Output the [x, y] coordinate of the center of the cell containing the given text.  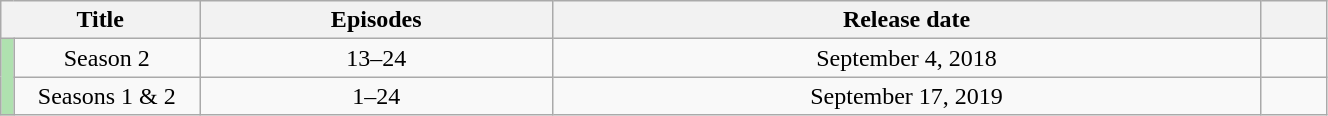
September 17, 2019 [906, 96]
September 4, 2018 [906, 58]
Title [100, 20]
13–24 [376, 58]
1–24 [376, 96]
Episodes [376, 20]
Release date [906, 20]
Seasons 1 & 2 [107, 96]
Season 2 [107, 58]
